Identify which cell holds the provided text, then report its (x, y) central coordinate. 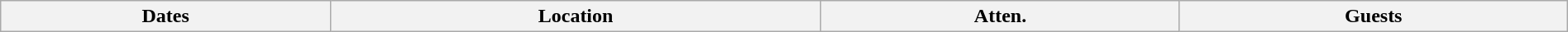
Atten. (1001, 16)
Dates (165, 16)
Guests (1373, 16)
Location (576, 16)
